Determine the [X, Y] coordinate at the center of the cell enclosing the given text.  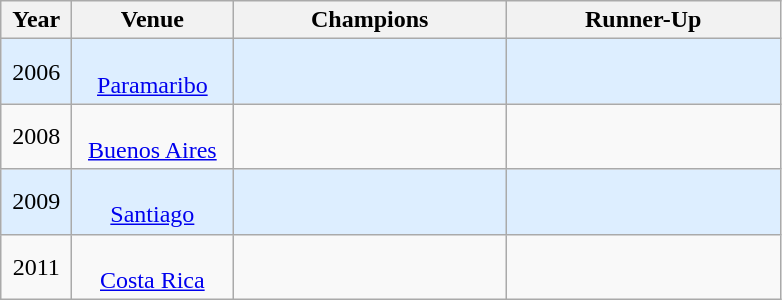
Buenos Aires [152, 136]
Year [36, 20]
Santiago [152, 202]
Costa Rica [152, 266]
Champions [370, 20]
2006 [36, 72]
Runner-Up [643, 20]
2008 [36, 136]
Venue [152, 20]
Paramaribo [152, 72]
2009 [36, 202]
2011 [36, 266]
